Identify which cell holds the provided text, then report its (x, y) central coordinate. 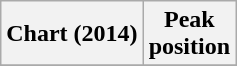
Chart (2014) (72, 34)
Peakposition (189, 34)
